Return the (x, y) coordinate for the center point of the cell that contains the specified text.  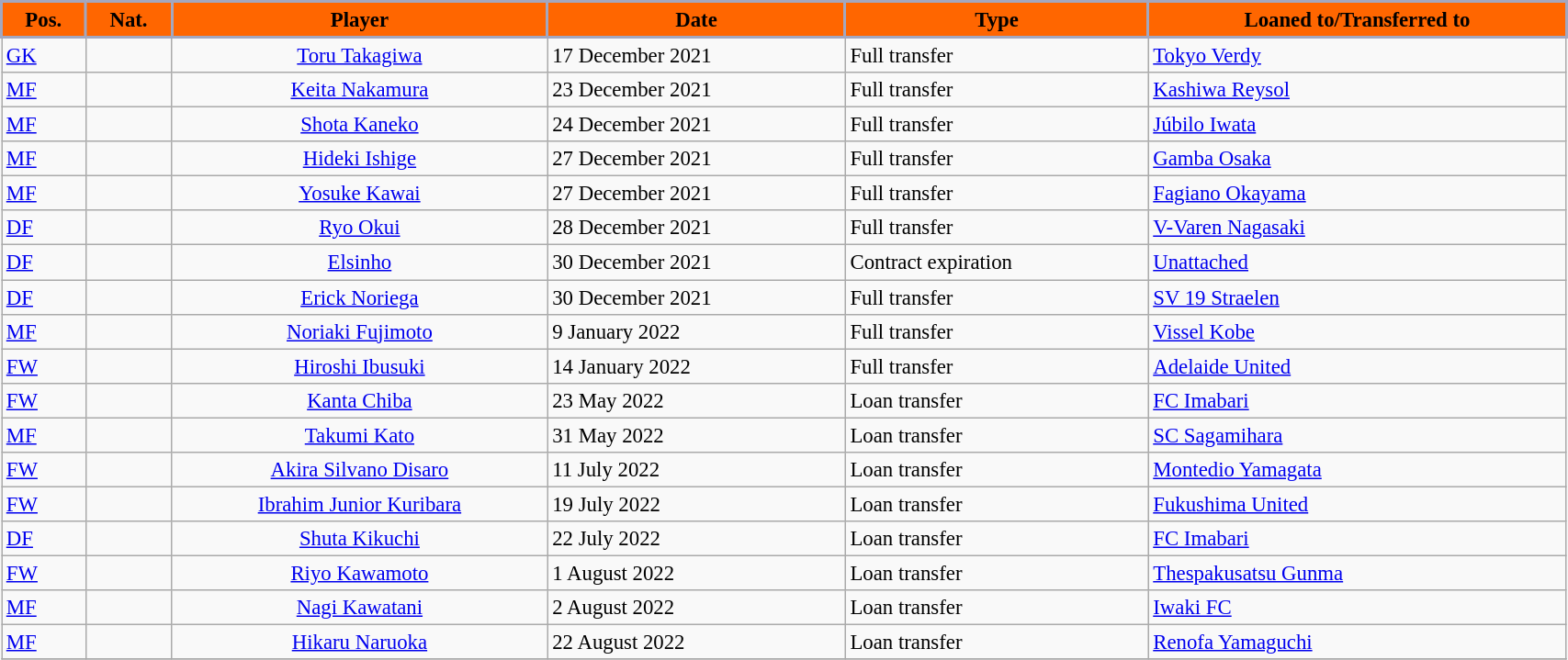
Hikaru Naruoka (360, 643)
SC Sagamihara (1358, 435)
14 January 2022 (696, 366)
Erick Noriega (360, 297)
V-Varen Nagasaki (1358, 229)
Pos. (44, 20)
17 December 2021 (696, 55)
Noriaki Fujimoto (360, 331)
SV 19 Straelen (1358, 297)
Hideki Ishige (360, 159)
Thespakusatsu Gunma (1358, 573)
Loaned to/Transferred to (1358, 20)
31 May 2022 (696, 435)
23 May 2022 (696, 400)
Unattached (1358, 263)
Contract expiration (997, 263)
Toru Takagiwa (360, 55)
Fukushima United (1358, 504)
Vissel Kobe (1358, 331)
Kashiwa Reysol (1358, 90)
Takumi Kato (360, 435)
11 July 2022 (696, 470)
Elsinho (360, 263)
Shuta Kikuchi (360, 539)
Montedio Yamagata (1358, 470)
Ryo Okui (360, 229)
19 July 2022 (696, 504)
Tokyo Verdy (1358, 55)
2 August 2022 (696, 608)
28 December 2021 (696, 229)
Date (696, 20)
Player (360, 20)
Iwaki FC (1358, 608)
Hiroshi Ibusuki (360, 366)
Kanta Chiba (360, 400)
24 December 2021 (696, 125)
Akira Silvano Disaro (360, 470)
Nagi Kawatani (360, 608)
Nat. (129, 20)
Ibrahim Junior Kuribara (360, 504)
GK (44, 55)
9 January 2022 (696, 331)
Riyo Kawamoto (360, 573)
Júbilo Iwata (1358, 125)
22 August 2022 (696, 643)
Keita Nakamura (360, 90)
22 July 2022 (696, 539)
Adelaide United (1358, 366)
Type (997, 20)
1 August 2022 (696, 573)
Yosuke Kawai (360, 194)
23 December 2021 (696, 90)
Gamba Osaka (1358, 159)
Renofa Yamaguchi (1358, 643)
Shota Kaneko (360, 125)
Fagiano Okayama (1358, 194)
